Determine the (X, Y) coordinate at the center of the cell enclosing the given text.  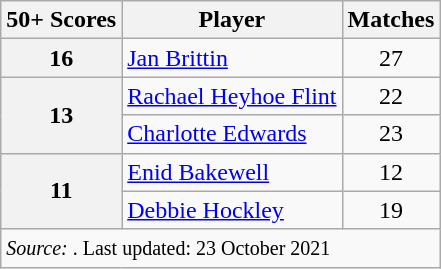
19 (391, 210)
22 (391, 96)
13 (62, 115)
Jan Brittin (232, 58)
23 (391, 134)
12 (391, 172)
Matches (391, 20)
Rachael Heyhoe Flint (232, 96)
Charlotte Edwards (232, 134)
27 (391, 58)
Debbie Hockley (232, 210)
Player (232, 20)
Enid Bakewell (232, 172)
50+ Scores (62, 20)
16 (62, 58)
Source: . Last updated: 23 October 2021 (220, 248)
11 (62, 191)
